From the cell containing the given text, extract its center point as (x, y) coordinate. 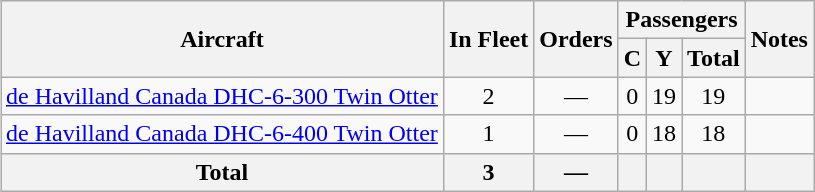
de Havilland Canada DHC-6-300 Twin Otter (222, 96)
In Fleet (488, 39)
2 (488, 96)
C (632, 58)
3 (488, 172)
1 (488, 134)
Passengers (682, 20)
Y (664, 58)
de Havilland Canada DHC-6-400 Twin Otter (222, 134)
Orders (576, 39)
Notes (779, 39)
Aircraft (222, 39)
